Return the [x, y] coordinate for the center point of the cell that contains the specified text.  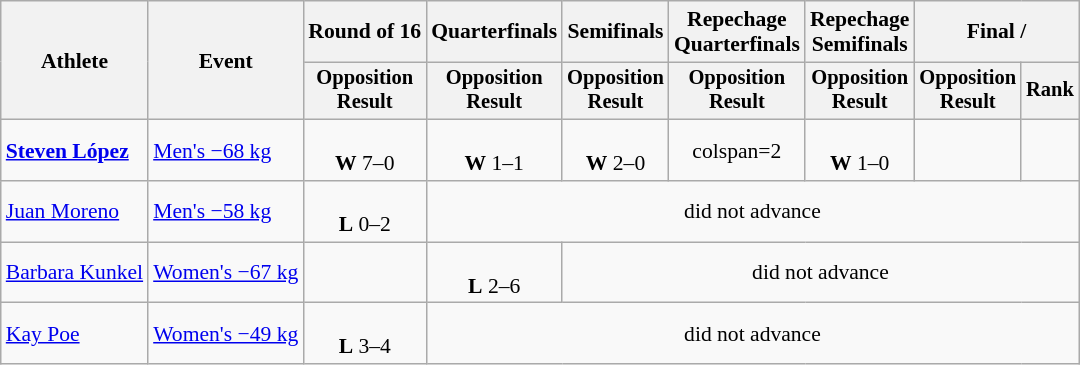
Athlete [74, 60]
Women's −49 kg [226, 334]
L 0–2 [364, 212]
Semifinals [616, 32]
Event [226, 60]
W 1–0 [860, 150]
Final / [996, 32]
Kay Poe [74, 334]
Men's −58 kg [226, 212]
Barbara Kunkel [74, 272]
L 2–6 [494, 272]
W 1–1 [494, 150]
W 7–0 [364, 150]
Quarterfinals [494, 32]
Steven López [74, 150]
L 3–4 [364, 334]
Men's −68 kg [226, 150]
Round of 16 [364, 32]
Rank [1050, 91]
RepechageSemifinals [860, 32]
colspan=2 [737, 150]
Juan Moreno [74, 212]
Women's −67 kg [226, 272]
W 2–0 [616, 150]
RepechageQuarterfinals [737, 32]
